Capture the cell that displays the provided text and extract its (X, Y) central coordinate. 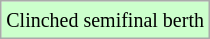
Clinched semifinal berth (106, 20)
